From the cell containing the given text, extract its center point as (X, Y) coordinate. 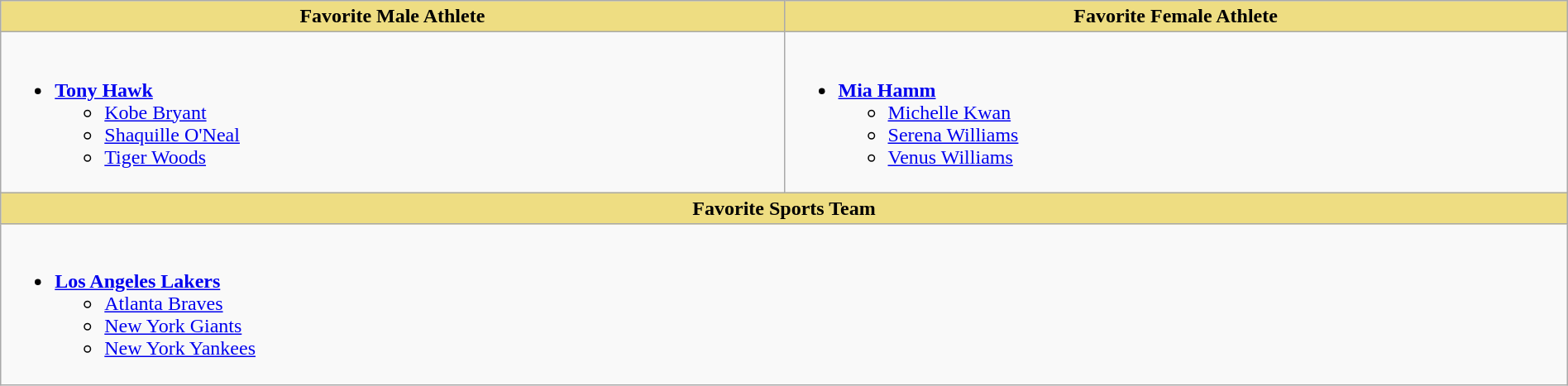
Mia HammMichelle KwanSerena WilliamsVenus Williams (1176, 112)
Los Angeles LakersAtlanta BravesNew York GiantsNew York Yankees (784, 304)
Favorite Sports Team (784, 208)
Favorite Female Athlete (1176, 17)
Tony HawkKobe BryantShaquille O'NealTiger Woods (392, 112)
Favorite Male Athlete (392, 17)
